Search for the cell housing the specified text and yield its (X, Y) center coordinate. 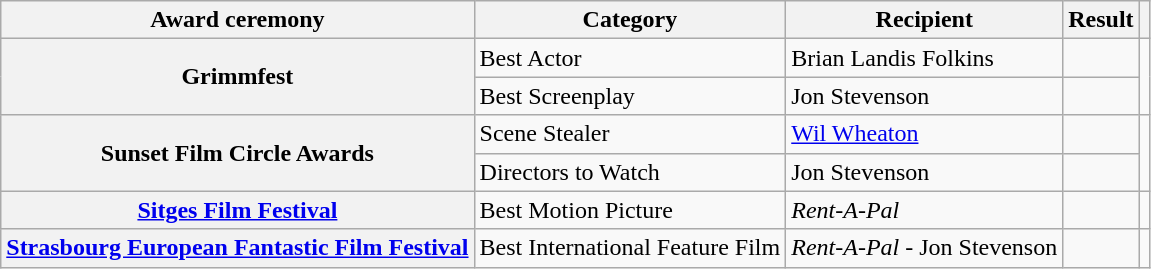
Recipient (924, 20)
Rent-A-Pal - Jon Stevenson (924, 248)
Scene Stealer (630, 134)
Brian Landis Folkins (924, 58)
Award ceremony (238, 20)
Wil Wheaton (924, 134)
Directors to Watch (630, 172)
Strasbourg European Fantastic Film Festival (238, 248)
Best Screenplay (630, 96)
Best Actor (630, 58)
Best Motion Picture (630, 210)
Rent-A-Pal (924, 210)
Sitges Film Festival (238, 210)
Best International Feature Film (630, 248)
Result (1101, 20)
Category (630, 20)
Grimmfest (238, 77)
Sunset Film Circle Awards (238, 153)
